From the cell containing the given text, extract its center point as [X, Y] coordinate. 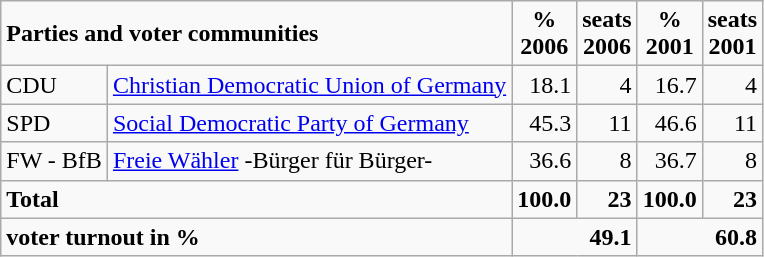
Total [256, 199]
60.8 [700, 237]
voter turnout in % [256, 237]
16.7 [670, 85]
CDU [54, 85]
36.7 [670, 161]
Freie Wähler -Bürger für Bürger- [309, 161]
18.1 [544, 85]
%2006 [544, 34]
Social Democratic Party of Germany [309, 123]
FW - BfB [54, 161]
seats2001 [732, 34]
%2001 [670, 34]
49.1 [574, 237]
SPD [54, 123]
Christian Democratic Union of Germany [309, 85]
seats2006 [607, 34]
45.3 [544, 123]
Parties and voter communities [256, 34]
46.6 [670, 123]
36.6 [544, 161]
